Detect which cell encompasses the target text, then output its [X, Y] center coordinate. 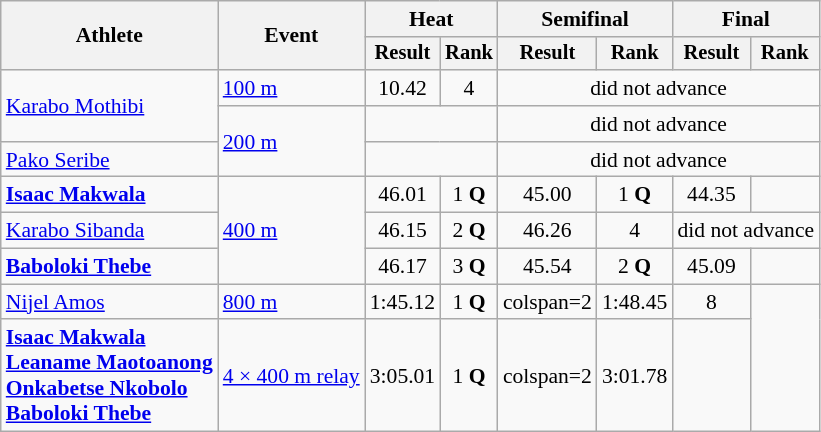
Baboloki Thebe [110, 267]
Event [292, 36]
3 Q [469, 267]
1:48.45 [634, 302]
8 [711, 302]
400 m [292, 230]
Semifinal [586, 19]
Athlete [110, 36]
46.17 [402, 267]
100 m [292, 88]
1:45.12 [402, 302]
Heat [432, 19]
46.15 [402, 231]
Karabo Mothibi [110, 106]
45.09 [711, 267]
Nijel Amos [110, 302]
44.35 [711, 195]
45.00 [548, 195]
45.54 [548, 267]
Karabo Sibanda [110, 231]
3:01.78 [634, 376]
Isaac MakwalaLeaname MaotoanongOnkabetse NkoboloBaboloki Thebe [110, 376]
10.42 [402, 88]
Isaac Makwala [110, 195]
Pako Seribe [110, 160]
Final [746, 19]
200 m [292, 142]
46.01 [402, 195]
4 × 400 m relay [292, 376]
800 m [292, 302]
46.26 [548, 231]
3:05.01 [402, 376]
